Locate the cell with the specified text and output its (x, y) center coordinate. 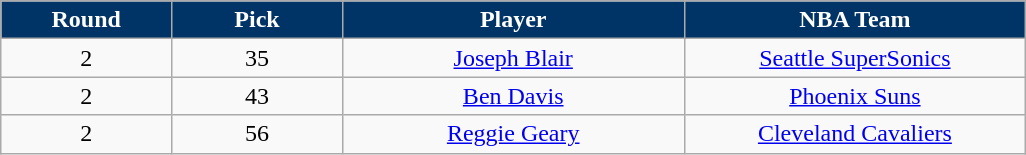
Seattle SuperSonics (855, 58)
Cleveland Cavaliers (855, 134)
56 (258, 134)
Reggie Geary (513, 134)
43 (258, 96)
Ben Davis (513, 96)
NBA Team (855, 20)
Pick (258, 20)
Joseph Blair (513, 58)
Phoenix Suns (855, 96)
Player (513, 20)
Round (86, 20)
35 (258, 58)
